Determine the (X, Y) coordinate at the center of the cell enclosing the given text.  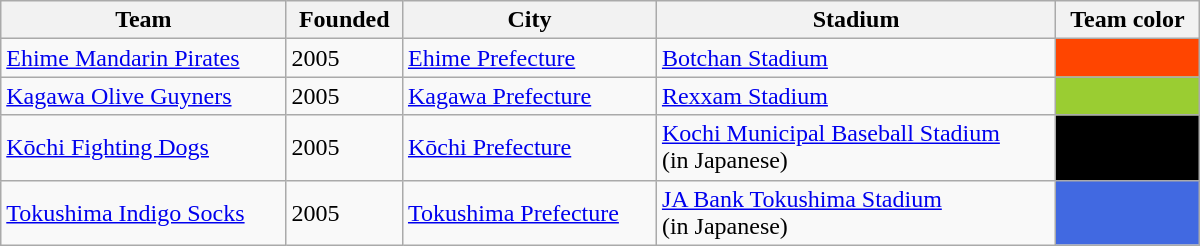
Team (144, 20)
Tokushima Prefecture (529, 212)
Rexxam Stadium (856, 96)
Kōchi Fighting Dogs (144, 148)
Founded (344, 20)
Kagawa Olive Guyners (144, 96)
Kagawa Prefecture (529, 96)
Botchan Stadium (856, 58)
JA Bank Tokushima Stadium(in Japanese) (856, 212)
Ehime Mandarin Pirates (144, 58)
Kōchi Prefecture (529, 148)
Stadium (856, 20)
Ehime Prefecture (529, 58)
City (529, 20)
Kochi Municipal Baseball Stadium(in Japanese) (856, 148)
Team color (1128, 20)
Tokushima Indigo Socks (144, 212)
